Extract the [x, y] coordinate from the center of the cell holding the provided text.  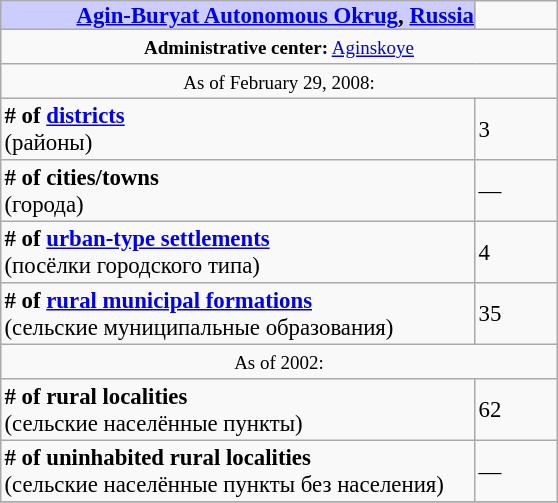
# of uninhabited rural localities(сельские населённые пункты без населения) [238, 471]
4 [516, 252]
Agin-Buryat Autonomous Okrug, Russia [238, 15]
# of rural localities(сельские населённые пункты) [238, 410]
Administrative center: Aginskoye [280, 46]
62 [516, 410]
# of urban-type settlements(посёлки городского типа) [238, 252]
35 [516, 314]
# of districts(районы) [238, 129]
# of rural municipal formations(сельские муниципальные образования) [238, 314]
# of cities/towns(города) [238, 191]
3 [516, 129]
As of 2002: [280, 361]
As of February 29, 2008: [280, 81]
